For the text-containing cell, return its midpoint in (x, y) coordinate format. 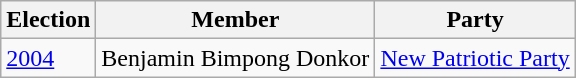
New Patriotic Party (475, 58)
Election (48, 20)
2004 (48, 58)
Member (236, 20)
Benjamin Bimpong Donkor (236, 58)
Party (475, 20)
